Scan for the cell matching the given text and deliver its [x, y] coordinate at center. 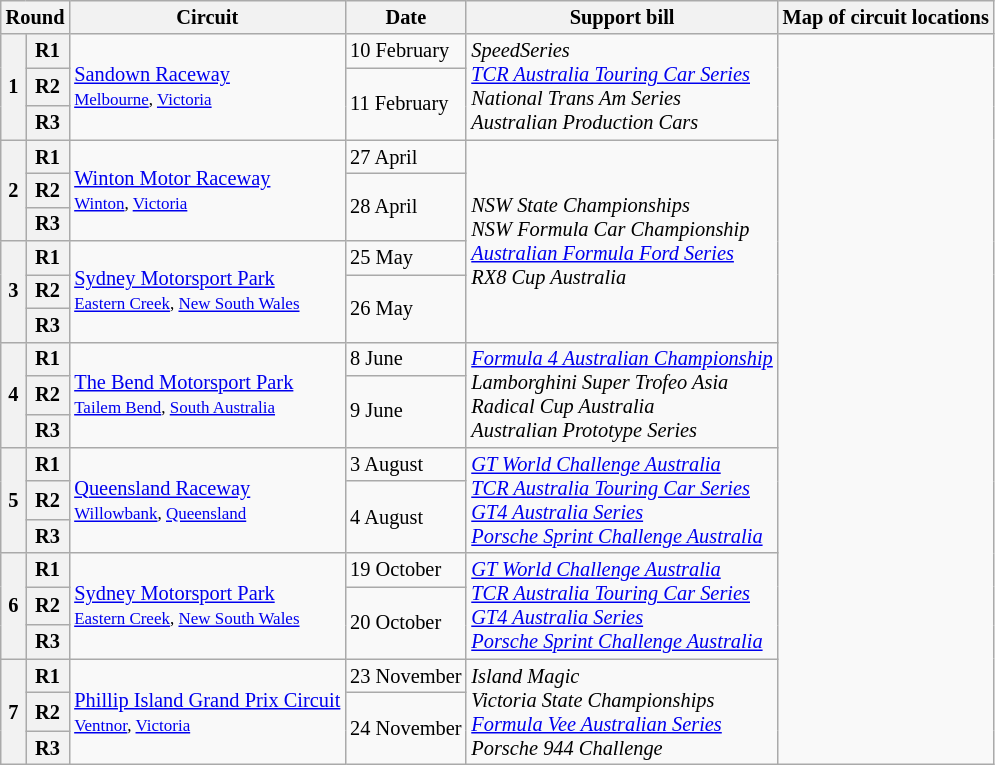
Queensland RacewayWillowbank, Queensland [207, 500]
19 October [406, 570]
5 [14, 500]
26 May [406, 308]
Formula 4 Australian ChampionshipLamborghini Super Trofeo AsiaRadical Cup AustraliaAustralian Prototype Series [622, 395]
24 November [406, 728]
Round [36, 17]
3 [14, 292]
Phillip Island Grand Prix CircuitVentnor, Victoria [207, 712]
Sandown RacewayMelbourne, Victoria [207, 87]
Date [406, 17]
8 June [406, 359]
The Bend Motorsport ParkTailem Bend, South Australia [207, 395]
Map of circuit locations [886, 17]
NSW State ChampionshipsNSW Formula Car ChampionshipAustralian Formula Ford SeriesRX8 Cup Australia [622, 241]
23 November [406, 676]
SpeedSeriesTCR Australia Touring Car SeriesNational Trans Am SeriesAustralian Production Cars [622, 87]
3 August [406, 464]
4 August [406, 517]
1 [14, 87]
Winton Motor RacewayWinton, Victoria [207, 190]
7 [14, 712]
4 [14, 395]
6 [14, 606]
Support bill [622, 17]
9 June [406, 411]
Island MagicVictoria State ChampionshipsFormula Vee Australian SeriesPorsche 944 Challenge [622, 712]
Circuit [207, 17]
2 [14, 190]
27 April [406, 157]
20 October [406, 623]
28 April [406, 206]
25 May [406, 258]
11 February [406, 104]
10 February [406, 51]
